Extract the [x, y] coordinate from the center of the cell holding the provided text.  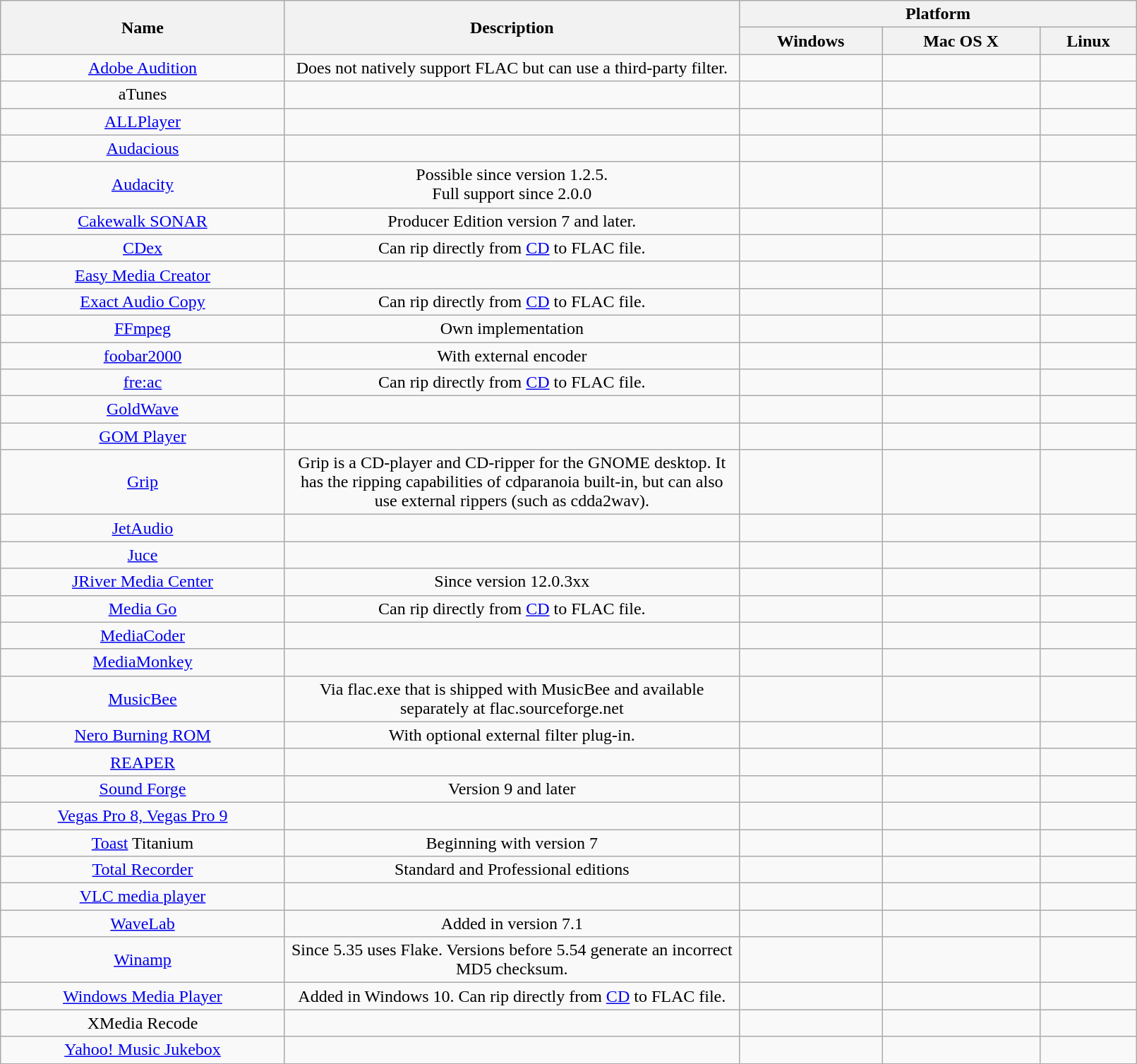
MediaCoder [143, 635]
Total Recorder [143, 870]
Adobe Audition [143, 68]
Cakewalk SONAR [143, 221]
Windows Media Player [143, 996]
Yahoo! Music Jukebox [143, 1050]
Name [143, 28]
Producer Edition version 7 and later. [512, 221]
Audacity [143, 185]
XMedia Recode [143, 1023]
Nero Burning ROM [143, 735]
Added in Windows 10. Can rip directly from CD to FLAC file. [512, 996]
Vegas Pro 8, Vegas Pro 9 [143, 815]
JetAudio [143, 528]
Own implementation [512, 328]
With optional external filter plug-in. [512, 735]
VLC media player [143, 897]
FFmpeg [143, 328]
Does not natively support FLAC but can use a third-party filter. [512, 68]
ALLPlayer [143, 121]
REAPER [143, 762]
CDex [143, 248]
Easy Media Creator [143, 275]
Mac OS X [961, 41]
Since 5.35 uses Flake. Versions before 5.54 generate an incorrect MD5 checksum. [512, 960]
Standard and Professional editions [512, 870]
MusicBee [143, 699]
Toast Titanium [143, 842]
Since version 12.0.3xx [512, 582]
Version 9 and later [512, 789]
Winamp [143, 960]
fre:ac [143, 383]
With external encoder [512, 355]
Windows [810, 41]
Linux [1088, 41]
WaveLab [143, 923]
Added in version 7.1 [512, 923]
Media Go [143, 609]
Beginning with version 7 [512, 842]
Audacious [143, 148]
Description [512, 28]
JRiver Media Center [143, 582]
foobar2000 [143, 355]
Platform [938, 14]
Possible since version 1.2.5.Full support since 2.0.0 [512, 185]
Grip [143, 482]
aTunes [143, 95]
Exact Audio Copy [143, 301]
Sound Forge [143, 789]
GOM Player [143, 436]
Juce [143, 555]
GoldWave [143, 410]
MediaMonkey [143, 662]
Via flac.exe that is shipped with MusicBee and available separately at flac.sourceforge.net [512, 699]
